Return (X, Y) of the center of cell containing provided text 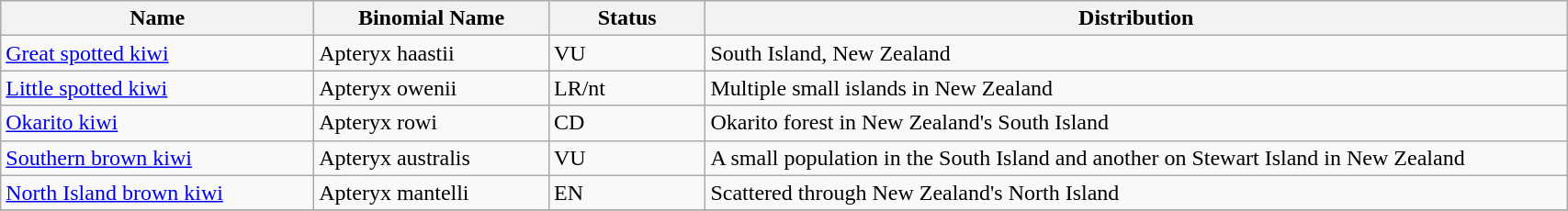
EN (626, 193)
Multiple small islands in New Zealand (1136, 88)
Apteryx rowi (432, 123)
Apteryx australis (432, 158)
Great spotted kiwi (158, 53)
LR/nt (626, 88)
Name (158, 18)
Scattered through New Zealand's North Island (1136, 193)
Little spotted kiwi (158, 88)
Apteryx mantelli (432, 193)
Distribution (1136, 18)
Okarito kiwi (158, 123)
Apteryx haastii (432, 53)
North Island brown kiwi (158, 193)
Apteryx owenii (432, 88)
Binomial Name (432, 18)
CD (626, 123)
Okarito forest in New Zealand's South Island (1136, 123)
South Island, New Zealand (1136, 53)
Southern brown kiwi (158, 158)
Status (626, 18)
A small population in the South Island and another on Stewart Island in New Zealand (1136, 158)
